Search for the cell housing the specified text and yield its [X, Y] center coordinate. 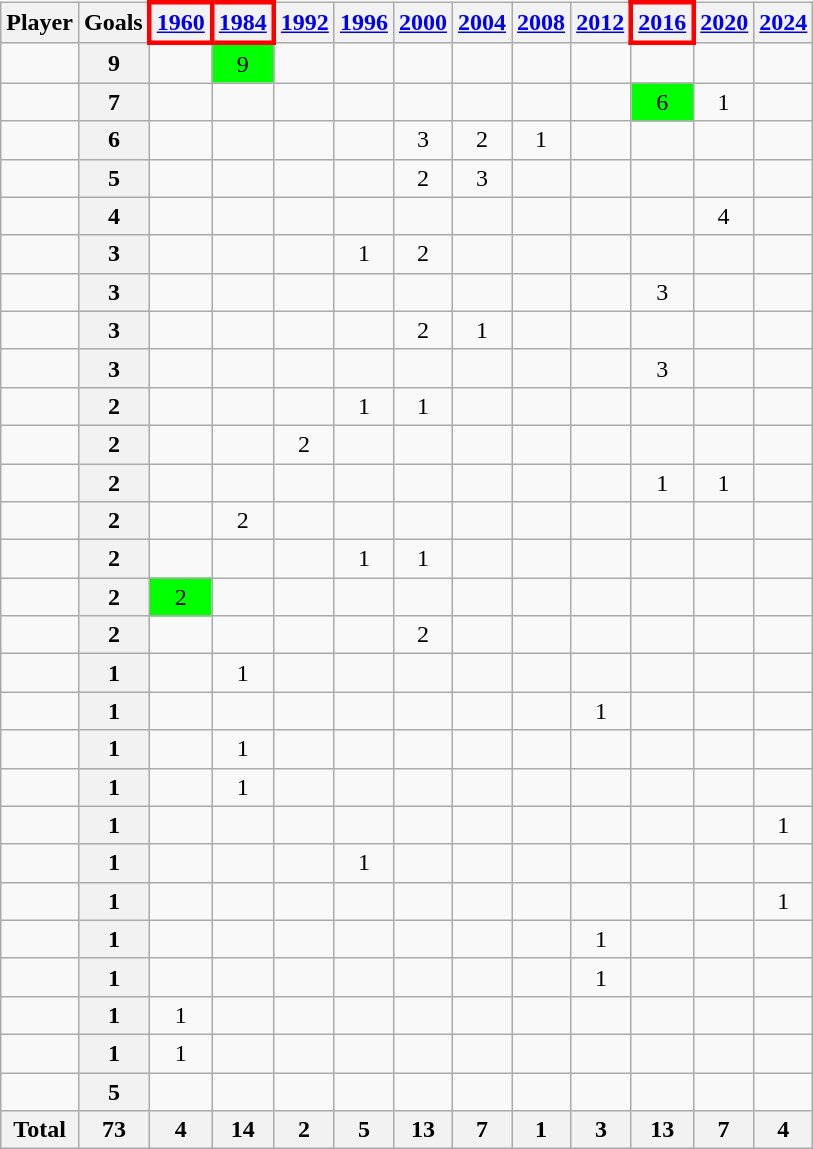
14 [243, 1130]
2008 [542, 22]
2000 [422, 22]
1992 [304, 22]
2020 [724, 22]
Player [40, 22]
2004 [482, 22]
Goals [114, 22]
2012 [602, 22]
1984 [243, 22]
Total [40, 1130]
2024 [784, 22]
1996 [364, 22]
1960 [181, 22]
73 [114, 1130]
2016 [662, 22]
